Extract the (X, Y) coordinate from the center of the cell holding the provided text.  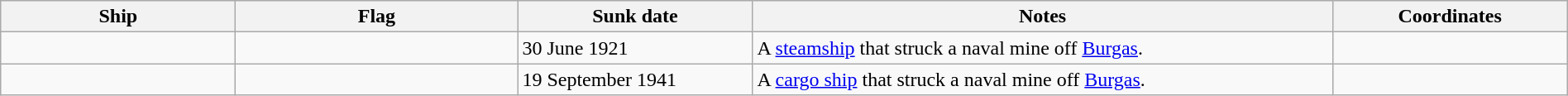
Coordinates (1450, 17)
A cargo ship that struck a naval mine off Burgas. (1042, 79)
Ship (118, 17)
Sunk date (635, 17)
30 June 1921 (635, 48)
Notes (1042, 17)
Flag (377, 17)
A steamship that struck a naval mine off Burgas. (1042, 48)
19 September 1941 (635, 79)
